Capture the cell that displays the provided text and extract its [X, Y] central coordinate. 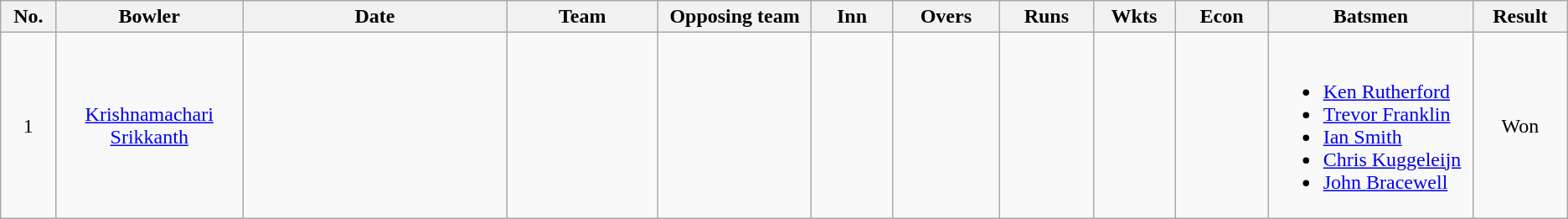
Team [582, 17]
Won [1521, 126]
Wkts [1134, 17]
No. [28, 17]
Bowler [149, 17]
Runs [1047, 17]
Date [375, 17]
Krishnamachari Srikkanth [149, 126]
Overs [946, 17]
Opposing team [735, 17]
Batsmen [1370, 17]
Econ [1221, 17]
Ken RutherfordTrevor FranklinIan SmithChris KuggeleijnJohn Bracewell [1370, 126]
Result [1521, 17]
1 [28, 126]
Inn [852, 17]
